For the text-containing cell, return its midpoint in (x, y) coordinate format. 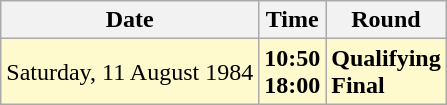
Time (292, 20)
Saturday, 11 August 1984 (130, 72)
10:5018:00 (292, 72)
Date (130, 20)
Round (386, 20)
QualifyingFinal (386, 72)
